Capture the cell that displays the provided text and extract its (X, Y) central coordinate. 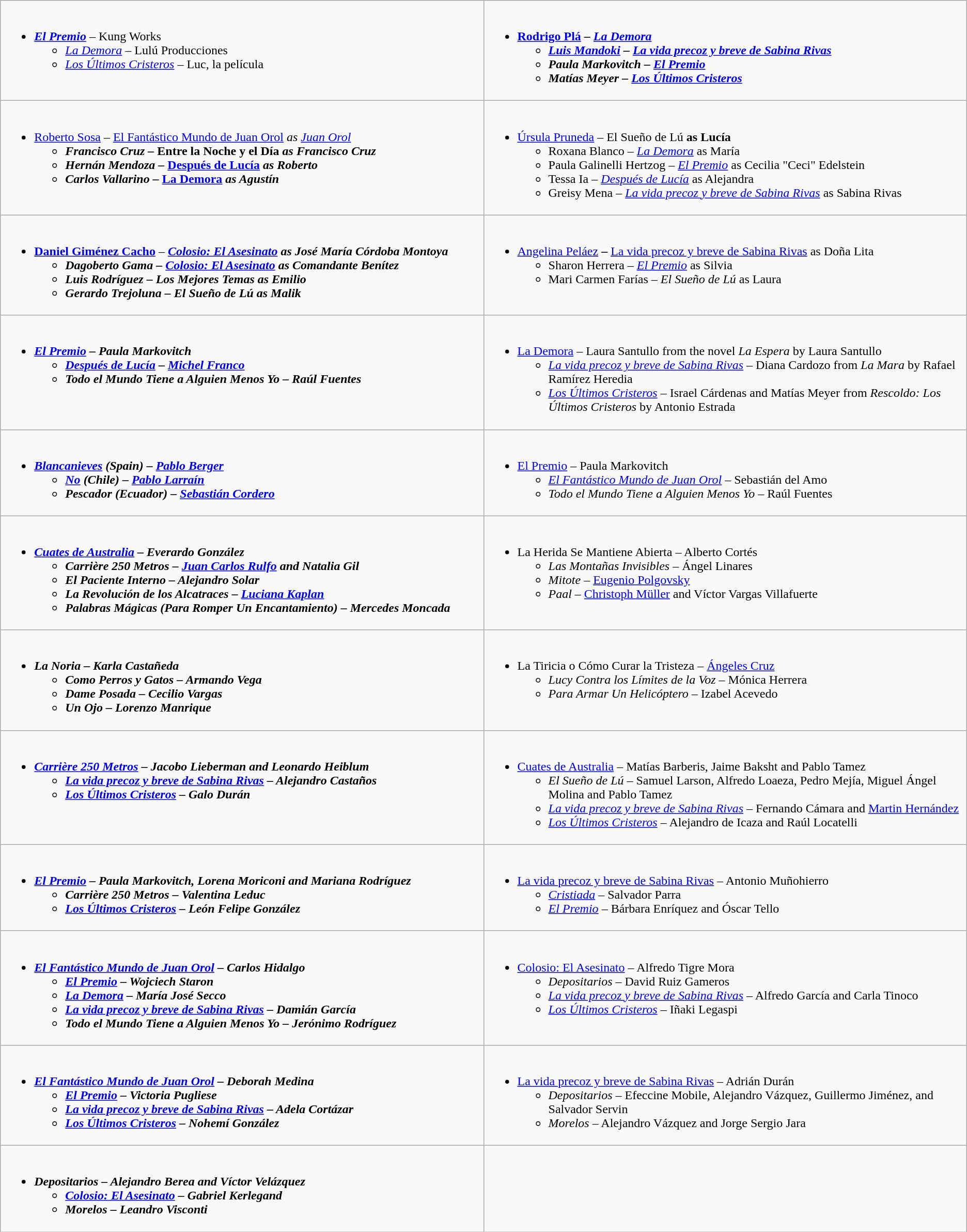
El Premio – Kung WorksLa Demora – Lulú ProduccionesLos Últimos Cristeros – Luc, la película (242, 51)
La vida precoz y breve de Sabina Rivas – Antonio MuñohierroCristiada – Salvador ParraEl Premio – Bárbara Enríquez and Óscar Tello (725, 888)
El Premio – Paula Markovitch, Lorena Moriconi and Mariana RodríguezCarrière 250 Metros – Valentina LeducLos Últimos Cristeros – León Felipe González (242, 888)
El Premio – Paula MarkovitchDespués de Lucía – Michel FrancoTodo el Mundo Tiene a Alguien Menos Yo – Raúl Fuentes (242, 372)
Blancanieves (Spain) – Pablo BergerNo (Chile) – Pablo LarraínPescador (Ecuador) – Sebastián Cordero (242, 472)
El Premio – Paula MarkovitchEl Fantástico Mundo de Juan Orol – Sebastián del AmoTodo el Mundo Tiene a Alguien Menos Yo – Raúl Fuentes (725, 472)
Angelina Peláez – La vida precoz y breve de Sabina Rivas as Doña LitaSharon Herrera – El Premio as SilviaMari Carmen Farías – El Sueño de Lú as Laura (725, 265)
Depositarios – Alejandro Berea and Víctor VelázquezColosio: El Asesinato – Gabriel KerlegandMorelos – Leandro Visconti (242, 1189)
La Tiricia o Cómo Curar la Tristeza – Ángeles CruzLucy Contra los Límites de la Voz – Mónica HerreraPara Armar Un Helicóptero – Izabel Acevedo (725, 680)
La Noria – Karla CastañedaComo Perros y Gatos – Armando VegaDame Posada – Cecilio VargasUn Ojo – Lorenzo Manrique (242, 680)
Rodrigo Plá – La DemoraLuis Mandoki – La vida precoz y breve de Sabina RivasPaula Markovitch – El PremioMatías Meyer – Los Últimos Cristeros (725, 51)
